Provide the [x, y] coordinate of the cell's center where the given text is located.  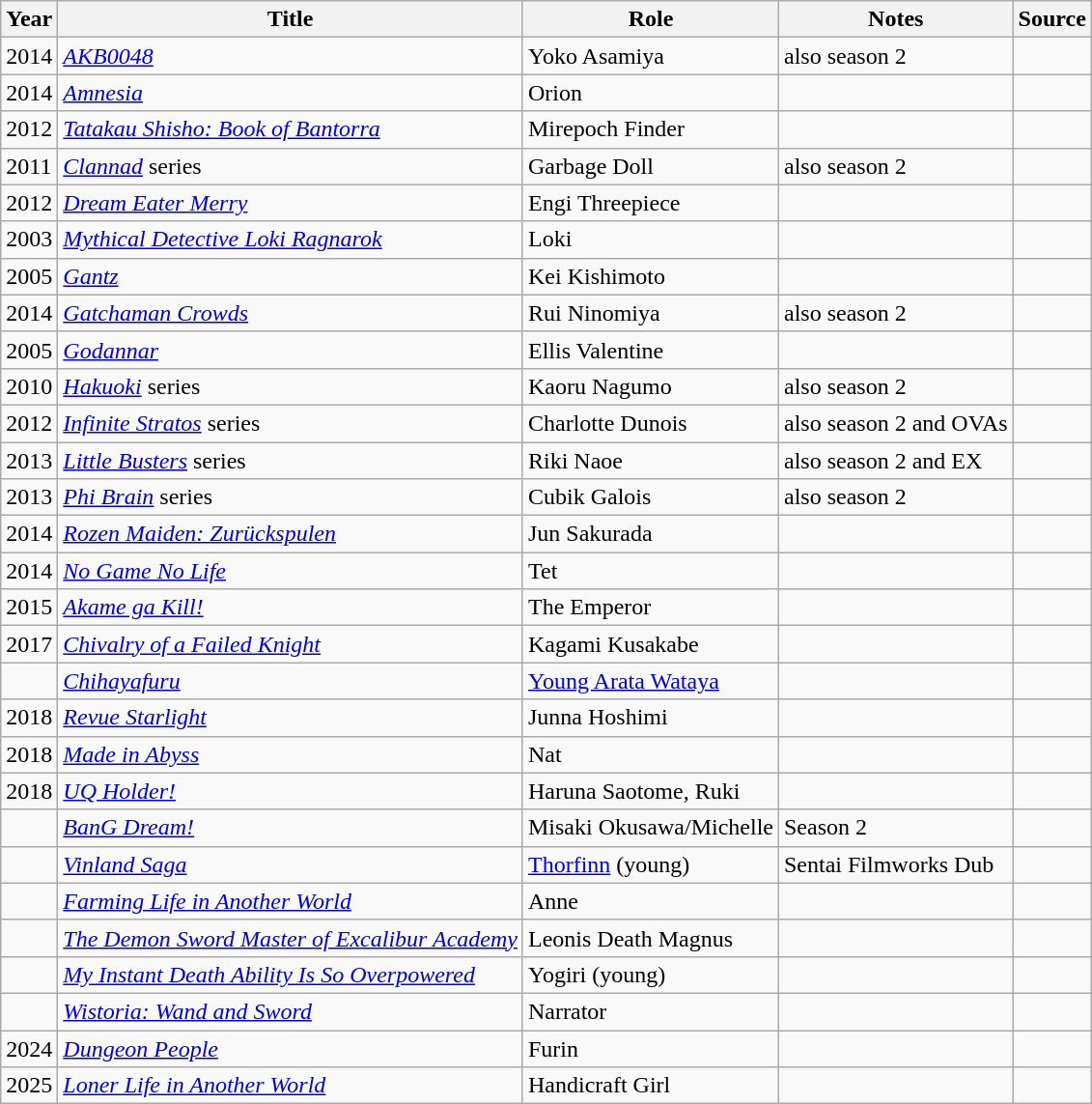
also season 2 and EX [896, 461]
Loner Life in Another World [291, 1086]
AKB0048 [291, 56]
Ellis Valentine [651, 350]
Mythical Detective Loki Ragnarok [291, 240]
Kei Kishimoto [651, 276]
Narrator [651, 1011]
Source [1052, 19]
Made in Abyss [291, 754]
Thorfinn (young) [651, 864]
2003 [29, 240]
Furin [651, 1048]
Riki Naoe [651, 461]
Chihayafuru [291, 681]
Misaki Okusawa/Michelle [651, 828]
Hakuoki series [291, 386]
Nat [651, 754]
2017 [29, 644]
Rui Ninomiya [651, 313]
My Instant Death Ability Is So Overpowered [291, 975]
Jun Sakurada [651, 534]
Vinland Saga [291, 864]
Title [291, 19]
Orion [651, 93]
Season 2 [896, 828]
Engi Threepiece [651, 203]
Chivalry of a Failed Knight [291, 644]
Loki [651, 240]
Handicraft Girl [651, 1086]
The Emperor [651, 608]
Dungeon People [291, 1048]
Infinite Stratos series [291, 423]
Wistoria: Wand and Sword [291, 1011]
Farming Life in Another World [291, 901]
Phi Brain series [291, 497]
Garbage Doll [651, 166]
2024 [29, 1048]
Clannad series [291, 166]
UQ Holder! [291, 791]
The Demon Sword Master of Excalibur Academy [291, 938]
also season 2 and OVAs [896, 423]
Yogiri (young) [651, 975]
Sentai Filmworks Dub [896, 864]
Junna Hoshimi [651, 718]
Gantz [291, 276]
Gatchaman Crowds [291, 313]
Akame ga Kill! [291, 608]
Little Busters series [291, 461]
Anne [651, 901]
Dream Eater Merry [291, 203]
Haruna Saotome, Ruki [651, 791]
No Game No Life [291, 571]
Yoko Asamiya [651, 56]
BanG Dream! [291, 828]
2010 [29, 386]
2011 [29, 166]
Tatakau Shisho: Book of Bantorra [291, 129]
Cubik Galois [651, 497]
Leonis Death Magnus [651, 938]
Young Arata Wataya [651, 681]
2025 [29, 1086]
Rozen Maiden: Zurückspulen [291, 534]
2015 [29, 608]
Kaoru Nagumo [651, 386]
Mirepoch Finder [651, 129]
Year [29, 19]
Role [651, 19]
Notes [896, 19]
Charlotte Dunois [651, 423]
Revue Starlight [291, 718]
Amnesia [291, 93]
Godannar [291, 350]
Tet [651, 571]
Kagami Kusakabe [651, 644]
